Find where the given text appears and provide that cell's center as (x, y) coordinate. 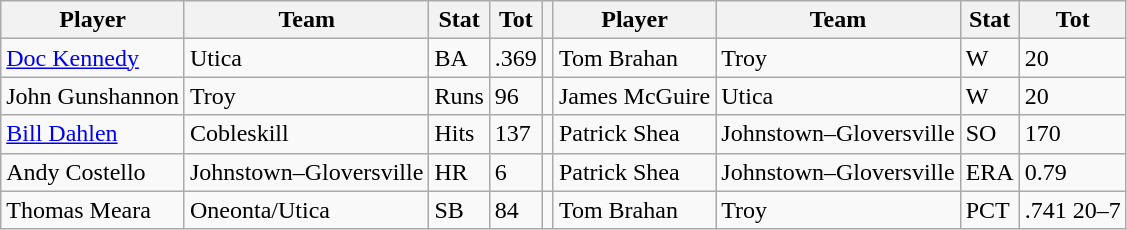
James McGuire (634, 96)
SO (990, 134)
BA (459, 58)
HR (459, 172)
John Gunshannon (93, 96)
0.79 (1072, 172)
170 (1072, 134)
PCT (990, 210)
96 (516, 96)
ERA (990, 172)
Runs (459, 96)
Andy Costello (93, 172)
Doc Kennedy (93, 58)
6 (516, 172)
.741 20–7 (1072, 210)
Bill Dahlen (93, 134)
Thomas Meara (93, 210)
SB (459, 210)
84 (516, 210)
137 (516, 134)
Cobleskill (306, 134)
.369 (516, 58)
Oneonta/Utica (306, 210)
Hits (459, 134)
